Return the [X, Y] coordinate for the center point of the cell that contains the specified text.  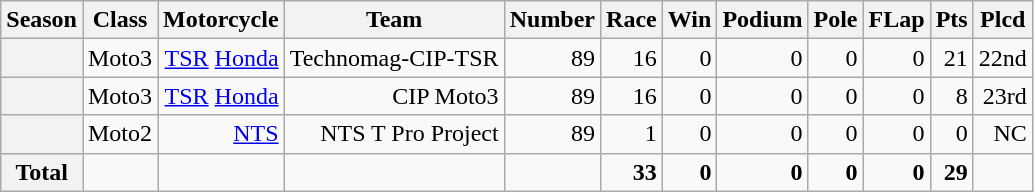
CIP Moto3 [394, 96]
22nd [1002, 58]
Number [552, 20]
Pts [952, 20]
Podium [762, 20]
NTS T Pro Project [394, 134]
Motorcycle [222, 20]
Race [632, 20]
NTS [222, 134]
Win [690, 20]
Team [394, 20]
8 [952, 96]
NC [1002, 134]
Season [42, 20]
Class [120, 20]
Total [42, 172]
Technomag-CIP-TSR [394, 58]
29 [952, 172]
Pole [836, 20]
FLap [896, 20]
23rd [1002, 96]
Plcd [1002, 20]
21 [952, 58]
33 [632, 172]
1 [632, 134]
Moto2 [120, 134]
